Pinpoint the cell where the given text exists, returning its [x, y] midpoint coordinate. 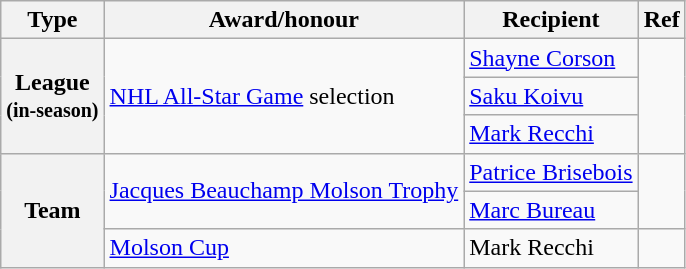
Award/honour [284, 20]
Molson Cup [284, 248]
NHL All-Star Game selection [284, 96]
Saku Koivu [551, 96]
Patrice Brisebois [551, 172]
Shayne Corson [551, 58]
Ref [662, 20]
Type [52, 20]
Jacques Beauchamp Molson Trophy [284, 191]
League(in-season) [52, 96]
Marc Bureau [551, 210]
Team [52, 210]
Recipient [551, 20]
